Provide the (X, Y) coordinate of the cell's center where the given text is located.  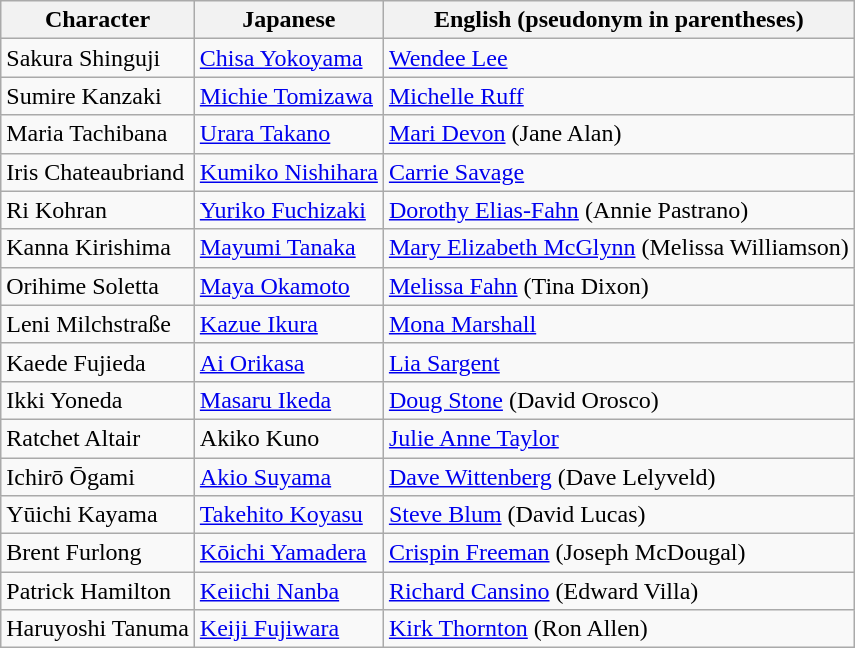
Ratchet Altair (98, 438)
Ai Orikasa (288, 362)
Akio Suyama (288, 477)
Takehito Koyasu (288, 515)
Michie Tomizawa (288, 96)
Chisa Yokoyama (288, 58)
Orihime Soletta (98, 286)
Kōichi Yamadera (288, 553)
Dave Wittenberg (Dave Lelyveld) (618, 477)
Kirk Thornton (Ron Allen) (618, 629)
Patrick Hamilton (98, 591)
Mary Elizabeth McGlynn (Melissa Williamson) (618, 248)
Lia Sargent (618, 362)
Leni Milchstraße (98, 324)
Richard Cansino (Edward Villa) (618, 591)
Mayumi Tanaka (288, 248)
Kazue Ikura (288, 324)
Crispin Freeman (Joseph McDougal) (618, 553)
English (pseudonym in parentheses) (618, 20)
Doug Stone (David Orosco) (618, 400)
Keiji Fujiwara (288, 629)
Maya Okamoto (288, 286)
Urara Takano (288, 134)
Japanese (288, 20)
Haruyoshi Tanuma (98, 629)
Ri Kohran (98, 210)
Carrie Savage (618, 172)
Brent Furlong (98, 553)
Michelle Ruff (618, 96)
Mari Devon (Jane Alan) (618, 134)
Masaru Ikeda (288, 400)
Yuriko Fuchizaki (288, 210)
Ikki Yoneda (98, 400)
Mona Marshall (618, 324)
Maria Tachibana (98, 134)
Kumiko Nishihara (288, 172)
Julie Anne Taylor (618, 438)
Sumire Kanzaki (98, 96)
Ichirō Ōgami (98, 477)
Dorothy Elias-Fahn (Annie Pastrano) (618, 210)
Keiichi Nanba (288, 591)
Steve Blum (David Lucas) (618, 515)
Sakura Shinguji (98, 58)
Kaede Fujieda (98, 362)
Akiko Kuno (288, 438)
Iris Chateaubriand (98, 172)
Wendee Lee (618, 58)
Melissa Fahn (Tina Dixon) (618, 286)
Kanna Kirishima (98, 248)
Yūichi Kayama (98, 515)
Character (98, 20)
